Scan for the cell matching the given text and deliver its (x, y) coordinate at center. 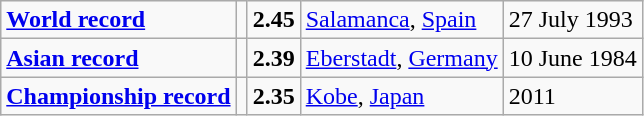
Championship record (118, 96)
Salamanca, Spain (402, 20)
27 July 1993 (572, 20)
2.35 (274, 96)
2.39 (274, 58)
2.45 (274, 20)
Kobe, Japan (402, 96)
World record (118, 20)
Asian record (118, 58)
10 June 1984 (572, 58)
Eberstadt, Germany (402, 58)
2011 (572, 96)
